Output the (X, Y) coordinate of the center of the cell containing the given text.  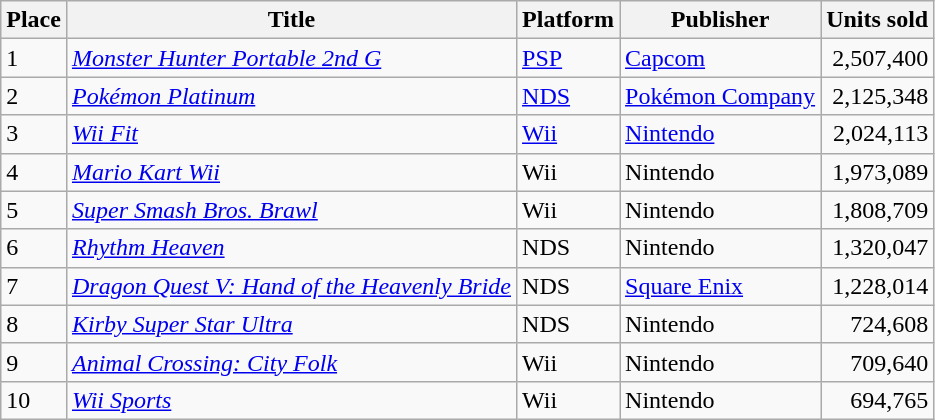
Rhythm Heaven (291, 248)
9 (34, 362)
Pokémon Platinum (291, 96)
1,808,709 (878, 210)
1,228,014 (878, 286)
709,640 (878, 362)
2,024,113 (878, 134)
1,320,047 (878, 248)
5 (34, 210)
Monster Hunter Portable 2nd G (291, 58)
1 (34, 58)
Dragon Quest V: Hand of the Heavenly Bride (291, 286)
Title (291, 20)
2,125,348 (878, 96)
4 (34, 172)
Kirby Super Star Ultra (291, 324)
Super Smash Bros. Brawl (291, 210)
Units sold (878, 20)
Pokémon Company (720, 96)
7 (34, 286)
Wii Sports (291, 400)
Mario Kart Wii (291, 172)
2 (34, 96)
2,507,400 (878, 58)
Animal Crossing: City Folk (291, 362)
Place (34, 20)
Square Enix (720, 286)
Wii Fit (291, 134)
1,973,089 (878, 172)
694,765 (878, 400)
Platform (568, 20)
PSP (568, 58)
8 (34, 324)
10 (34, 400)
Capcom (720, 58)
6 (34, 248)
3 (34, 134)
Publisher (720, 20)
724,608 (878, 324)
